Identify which cell holds the provided text, then report its [X, Y] central coordinate. 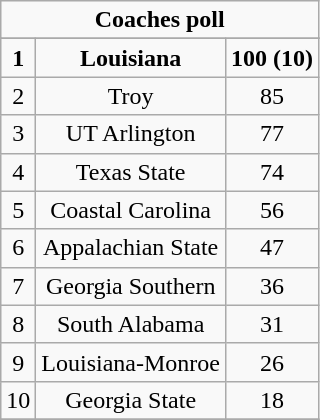
Coaches poll [160, 20]
Troy [131, 96]
100 (10) [272, 58]
9 [18, 362]
Georgia Southern [131, 286]
18 [272, 400]
Texas State [131, 172]
85 [272, 96]
6 [18, 248]
Coastal Carolina [131, 210]
Appalachian State [131, 248]
2 [18, 96]
8 [18, 324]
47 [272, 248]
3 [18, 134]
5 [18, 210]
7 [18, 286]
Georgia State [131, 400]
77 [272, 134]
74 [272, 172]
4 [18, 172]
56 [272, 210]
10 [18, 400]
Louisiana-Monroe [131, 362]
36 [272, 286]
UT Arlington [131, 134]
1 [18, 58]
31 [272, 324]
South Alabama [131, 324]
Louisiana [131, 58]
26 [272, 362]
